Search for the cell housing the specified text and yield its [X, Y] center coordinate. 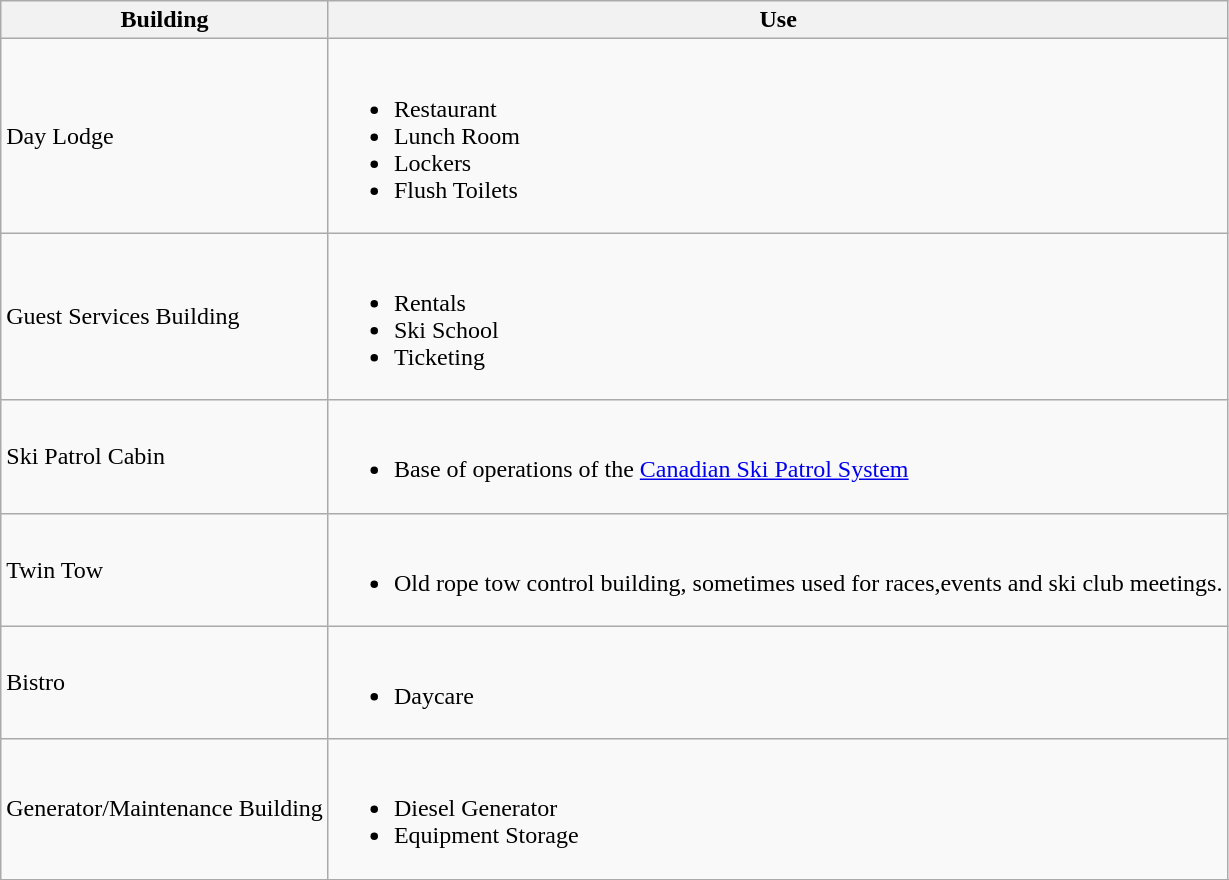
Ski Patrol Cabin [165, 456]
Bistro [165, 682]
Building [165, 20]
Base of operations of the Canadian Ski Patrol System [778, 456]
RestaurantLunch RoomLockersFlush Toilets [778, 136]
Twin Tow [165, 570]
RentalsSki SchoolTicketing [778, 316]
Guest Services Building [165, 316]
Diesel GeneratorEquipment Storage [778, 809]
Use [778, 20]
Generator/Maintenance Building [165, 809]
Old rope tow control building, sometimes used for races,events and ski club meetings. [778, 570]
Day Lodge [165, 136]
Daycare [778, 682]
